Capture the cell that displays the provided text and extract its [X, Y] central coordinate. 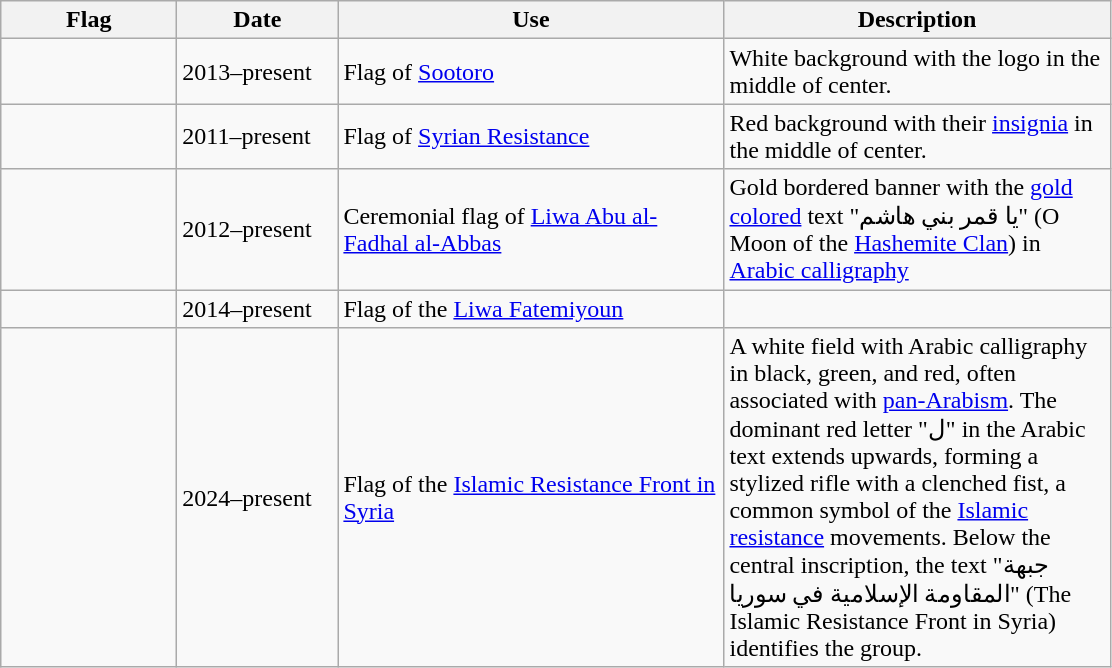
Flag [89, 20]
2011–present [258, 136]
Use [531, 20]
2012–present [258, 230]
2014–present [258, 309]
Description [917, 20]
Date [258, 20]
Flag of Sootoro [531, 72]
Flag of the Islamic Resistance Front in Syria [531, 498]
White background with the logo in the middle of center. [917, 72]
Gold bordered banner with the gold colored text "يا قمر بني هاشم" (O Moon of the Hashemite Clan) in Arabic calligraphy [917, 230]
2024–present [258, 498]
Ceremonial flag of Liwa Abu al-Fadhal al-Abbas [531, 230]
2013–present [258, 72]
Red background with their insignia in the middle of center. [917, 136]
Flag of the Liwa Fatemiyoun [531, 309]
Flag of Syrian Resistance [531, 136]
